For the text-containing cell, return its midpoint in [x, y] coordinate format. 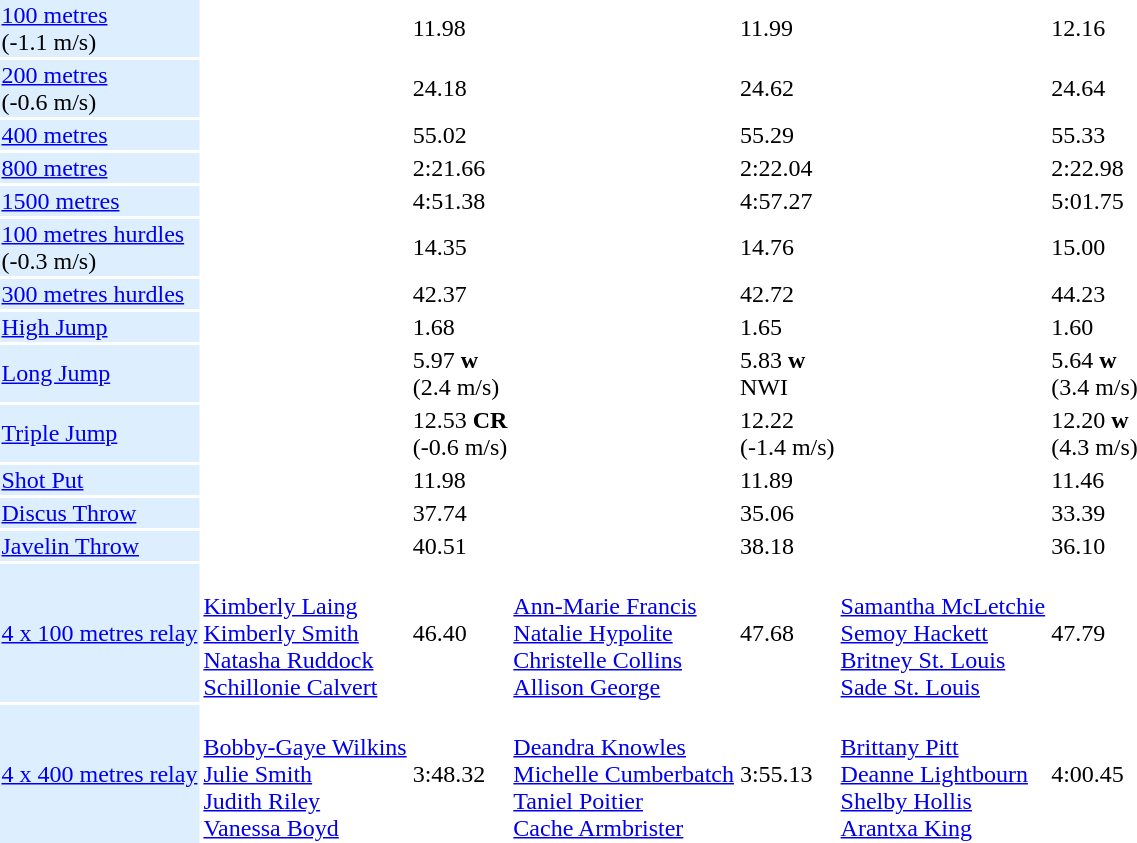
47.68 [787, 633]
55.02 [460, 135]
24.18 [460, 88]
Samantha McLetchie Semoy Hackett Britney St. Louis Sade St. Louis [943, 633]
Javelin Throw [100, 546]
55.29 [787, 135]
200 metres (-0.6 m/s) [100, 88]
Triple Jump [100, 434]
4 x 100 metres relay [100, 633]
Long Jump [100, 374]
4:51.38 [460, 201]
40.51 [460, 546]
300 metres hurdles [100, 294]
24.62 [787, 88]
Discus Throw [100, 513]
100 metres hurdles (-0.3 m/s) [100, 248]
400 metres [100, 135]
42.37 [460, 294]
1.65 [787, 327]
800 metres [100, 168]
3:48.32 [460, 774]
Ann-Marie Francis Natalie Hypolite Christelle Collins Allison George [624, 633]
4 x 400 metres relay [100, 774]
High Jump [100, 327]
12.53 CR (-0.6 m/s) [460, 434]
4:57.27 [787, 201]
1500 metres [100, 201]
35.06 [787, 513]
Bobby-Gaye Wilkins Julie Smith Judith Riley Vanessa Boyd [305, 774]
Shot Put [100, 480]
Kimberly Laing Kimberly Smith Natasha Ruddock Schillonie Calvert [305, 633]
2:22.04 [787, 168]
5.97 w (2.4 m/s) [460, 374]
14.35 [460, 248]
42.72 [787, 294]
38.18 [787, 546]
5.83 w NWI [787, 374]
Brittany Pitt Deanne Lightbourn Shelby Hollis Arantxa King [943, 774]
1.68 [460, 327]
37.74 [460, 513]
100 metres (-1.1 m/s) [100, 28]
2:21.66 [460, 168]
12.22 (-1.4 m/s) [787, 434]
Deandra Knowles Michelle Cumberbatch Taniel Poitier Cache Armbrister [624, 774]
3:55.13 [787, 774]
11.89 [787, 480]
46.40 [460, 633]
11.99 [787, 28]
14.76 [787, 248]
